Identify which cell holds the provided text, then report its (x, y) central coordinate. 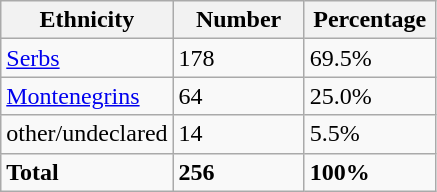
100% (370, 172)
Montenegrins (87, 96)
178 (238, 58)
25.0% (370, 96)
Number (238, 20)
5.5% (370, 134)
other/undeclared (87, 134)
Ethnicity (87, 20)
Percentage (370, 20)
Serbs (87, 58)
69.5% (370, 58)
14 (238, 134)
Total (87, 172)
64 (238, 96)
256 (238, 172)
